Pinpoint the cell where the given text exists, returning its [x, y] midpoint coordinate. 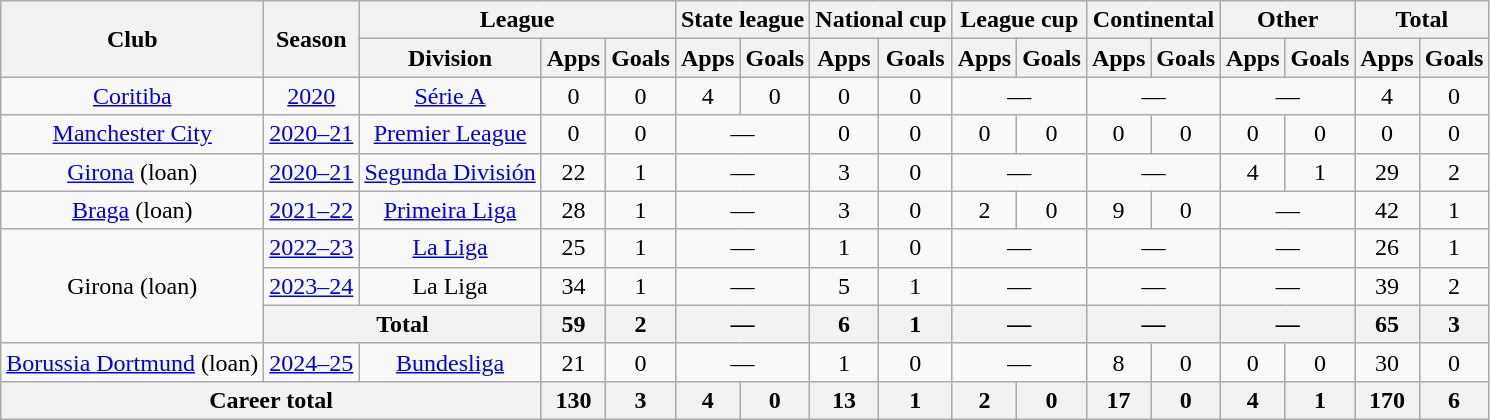
59 [573, 324]
Continental [1153, 20]
13 [844, 400]
30 [1387, 362]
Primeira Liga [450, 210]
Season [312, 39]
5 [844, 286]
8 [1118, 362]
Coritiba [132, 96]
42 [1387, 210]
Other [1288, 20]
Borussia Dortmund (loan) [132, 362]
26 [1387, 248]
25 [573, 248]
Manchester City [132, 134]
29 [1387, 172]
2021–22 [312, 210]
2024–25 [312, 362]
Bundesliga [450, 362]
Série A [450, 96]
2023–24 [312, 286]
2020 [312, 96]
League cup [1019, 20]
170 [1387, 400]
National cup [881, 20]
34 [573, 286]
Segunda División [450, 172]
130 [573, 400]
Braga (loan) [132, 210]
65 [1387, 324]
Premier League [450, 134]
Division [450, 58]
Career total [271, 400]
21 [573, 362]
22 [573, 172]
Club [132, 39]
28 [573, 210]
State league [742, 20]
9 [1118, 210]
2022–23 [312, 248]
League [518, 20]
39 [1387, 286]
17 [1118, 400]
